For the text-containing cell, return its midpoint in [X, Y] coordinate format. 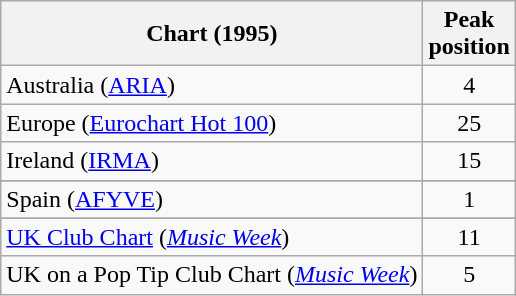
25 [469, 123]
Europe (Eurochart Hot 100) [212, 123]
Spain (AFYVE) [212, 199]
11 [469, 237]
Peakposition [469, 34]
Australia (ARIA) [212, 85]
UK on a Pop Tip Club Chart (Music Week) [212, 275]
UK Club Chart (Music Week) [212, 237]
4 [469, 85]
1 [469, 199]
15 [469, 161]
Ireland (IRMA) [212, 161]
Chart (1995) [212, 34]
5 [469, 275]
